Capture the cell that displays the provided text and extract its (X, Y) central coordinate. 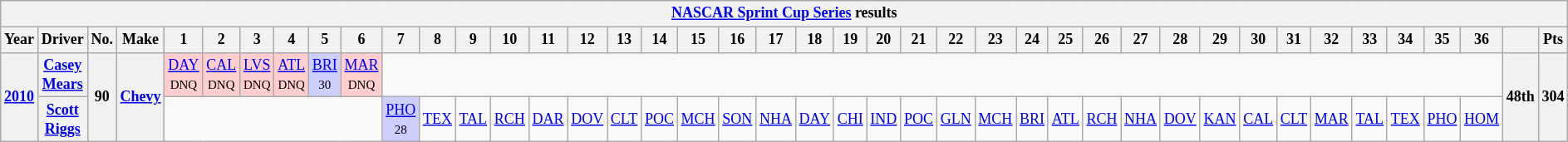
30 (1258, 40)
2010 (20, 96)
27 (1141, 40)
IND (884, 120)
24 (1032, 40)
34 (1405, 40)
PHO28 (401, 120)
Make (140, 40)
20 (884, 40)
7 (401, 40)
22 (956, 40)
Year (20, 40)
16 (738, 40)
NASCAR Sprint Cup Series results (784, 13)
21 (919, 40)
25 (1065, 40)
PHO (1443, 120)
15 (698, 40)
No. (101, 40)
Casey Mears (62, 75)
90 (101, 96)
33 (1369, 40)
CHI (850, 120)
MARDNQ (361, 75)
1 (184, 40)
36 (1482, 40)
17 (776, 40)
CALDNQ (221, 75)
304 (1553, 96)
31 (1293, 40)
Scott Riggs (62, 120)
ATL (1065, 120)
ATLDNQ (292, 75)
LVSDNQ (258, 75)
DAYDNQ (184, 75)
8 (438, 40)
4 (292, 40)
10 (509, 40)
12 (587, 40)
48th (1521, 96)
6 (361, 40)
DAR (548, 120)
HOM (1482, 120)
BRI30 (324, 75)
Pts (1553, 40)
35 (1443, 40)
26 (1102, 40)
SON (738, 120)
5 (324, 40)
13 (625, 40)
32 (1331, 40)
GLN (956, 120)
Driver (62, 40)
BRI (1032, 120)
CAL (1258, 120)
9 (473, 40)
Chevy (140, 96)
18 (814, 40)
11 (548, 40)
29 (1220, 40)
MAR (1331, 120)
3 (258, 40)
DAY (814, 120)
KAN (1220, 120)
28 (1180, 40)
2 (221, 40)
23 (995, 40)
14 (660, 40)
19 (850, 40)
